Return (X, Y) of the center of cell containing provided text 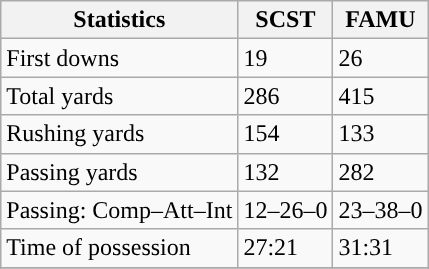
154 (286, 134)
Passing: Comp–Att–Int (120, 210)
26 (380, 58)
23–38–0 (380, 210)
Time of possession (120, 248)
Passing yards (120, 172)
Statistics (120, 20)
Total yards (120, 96)
286 (286, 96)
415 (380, 96)
27:21 (286, 248)
FAMU (380, 20)
132 (286, 172)
Rushing yards (120, 134)
19 (286, 58)
282 (380, 172)
SCST (286, 20)
12–26–0 (286, 210)
133 (380, 134)
31:31 (380, 248)
First downs (120, 58)
